Identify which cell holds the provided text, then report its [x, y] central coordinate. 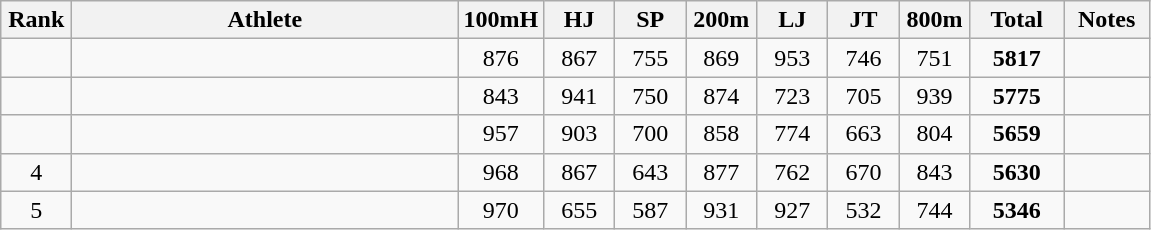
200m [722, 20]
5659 [1017, 134]
5346 [1017, 210]
LJ [792, 20]
HJ [580, 20]
5 [36, 210]
670 [864, 172]
941 [580, 96]
874 [722, 96]
804 [934, 134]
755 [650, 58]
858 [722, 134]
939 [934, 96]
700 [650, 134]
876 [501, 58]
643 [650, 172]
Total [1017, 20]
877 [722, 172]
100mH [501, 20]
750 [650, 96]
Notes [1107, 20]
957 [501, 134]
751 [934, 58]
869 [722, 58]
SP [650, 20]
800m [934, 20]
655 [580, 210]
970 [501, 210]
663 [864, 134]
5775 [1017, 96]
532 [864, 210]
4 [36, 172]
903 [580, 134]
Athlete [265, 20]
5630 [1017, 172]
705 [864, 96]
744 [934, 210]
723 [792, 96]
JT [864, 20]
927 [792, 210]
953 [792, 58]
Rank [36, 20]
5817 [1017, 58]
746 [864, 58]
968 [501, 172]
587 [650, 210]
774 [792, 134]
762 [792, 172]
931 [722, 210]
